Identify which cell holds the provided text, then report its [x, y] central coordinate. 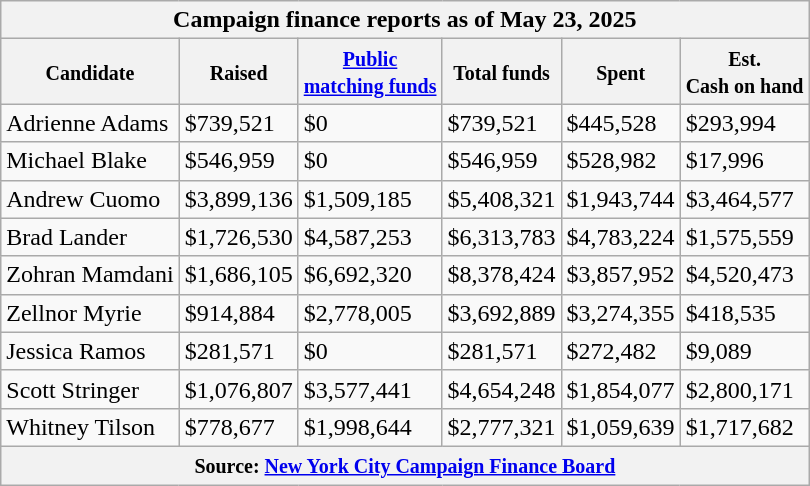
$778,677 [238, 427]
$1,854,077 [620, 389]
$5,408,321 [502, 199]
$9,089 [744, 351]
Campaign finance reports as of May 23, 2025 [405, 20]
$1,575,559 [744, 237]
$914,884 [238, 313]
$1,686,105 [238, 275]
Spent [620, 72]
$445,528 [620, 123]
$3,274,355 [620, 313]
$1,717,682 [744, 427]
Whitney Tilson [90, 427]
$2,778,005 [370, 313]
$8,378,424 [502, 275]
$293,994 [744, 123]
$3,857,952 [620, 275]
Jessica Ramos [90, 351]
Publicmatching funds [370, 72]
Andrew Cuomo [90, 199]
$17,996 [744, 161]
$1,509,185 [370, 199]
$3,464,577 [744, 199]
$4,783,224 [620, 237]
Scott Stringer [90, 389]
$1,076,807 [238, 389]
$4,654,248 [502, 389]
$272,482 [620, 351]
Zohran Mamdani [90, 275]
$3,577,441 [370, 389]
Michael Blake [90, 161]
$4,520,473 [744, 275]
Adrienne Adams [90, 123]
$3,692,889 [502, 313]
$1,059,639 [620, 427]
$2,777,321 [502, 427]
$418,535 [744, 313]
$6,692,320 [370, 275]
$6,313,783 [502, 237]
$528,982 [620, 161]
Est.Cash on hand [744, 72]
$3,899,136 [238, 199]
$1,726,530 [238, 237]
Zellnor Myrie [90, 313]
$1,998,644 [370, 427]
Source: New York City Campaign Finance Board [405, 465]
Raised [238, 72]
$2,800,171 [744, 389]
$1,943,744 [620, 199]
Total funds [502, 72]
$4,587,253 [370, 237]
Candidate [90, 72]
Brad Lander [90, 237]
